Find where the given text appears and provide that cell's center as [x, y] coordinate. 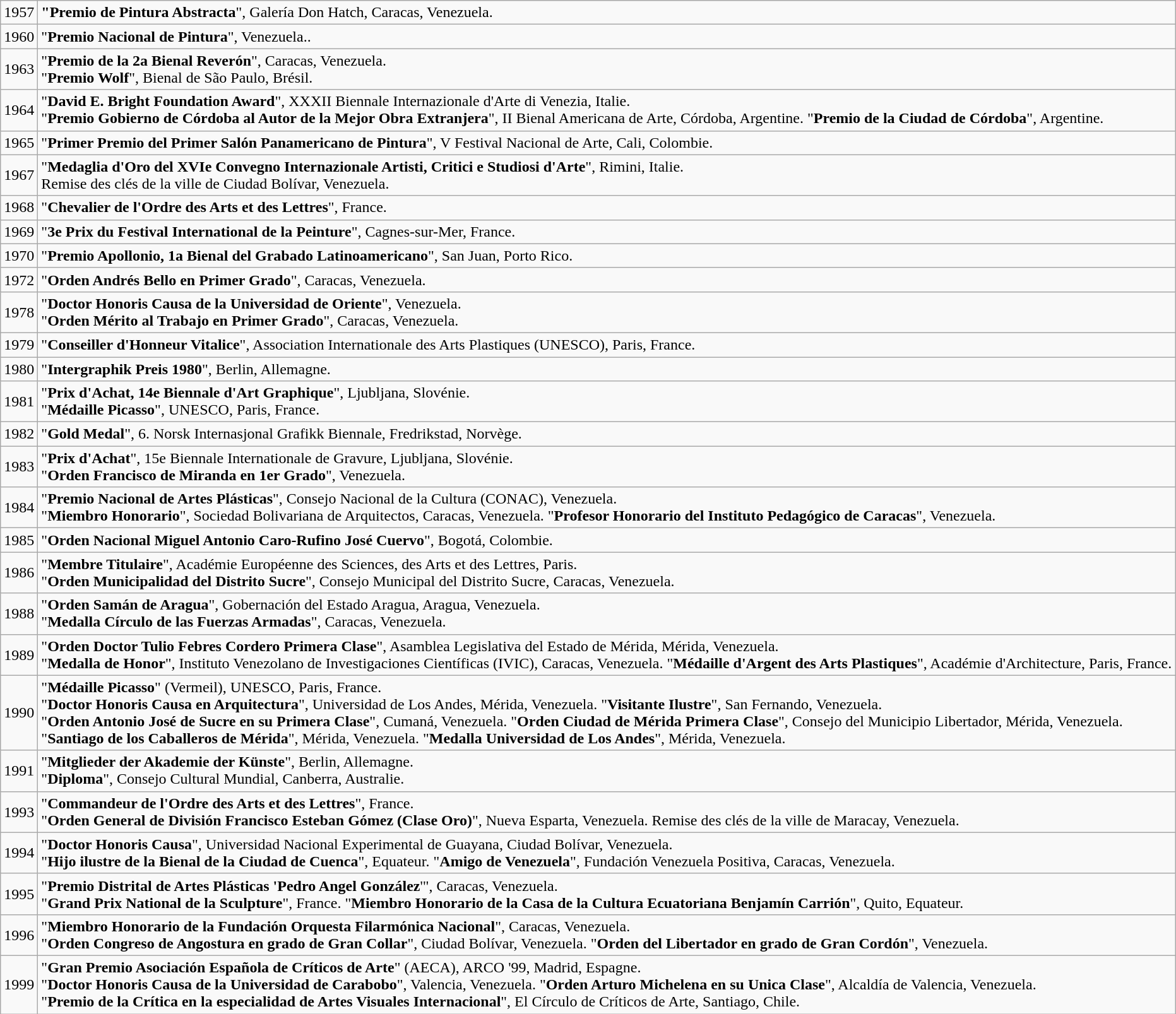
"Chevalier de l'Ordre des Arts et des Lettres", France. [607, 208]
1993 [19, 811]
1982 [19, 434]
"Prix d'Achat, 14e Biennale d'Art Graphique", Ljubljana, Slovénie."Médaille Picasso", UNESCO, Paris, France. [607, 401]
"Intergraphik Preis 1980", Berlin, Allemagne. [607, 369]
1965 [19, 143]
1964 [19, 110]
"Premio Nacional de Pintura", Venezuela.. [607, 37]
"Conseiller d'Honneur Vitalice", Association Internationale des Arts Plastiques (UNESCO), Paris, France. [607, 345]
"Doctor Honoris Causa de la Universidad de Oriente", Venezuela."Orden Mérito al Trabajo en Primer Grado", Caracas, Venezuela. [607, 312]
1972 [19, 280]
"Orden Andrés Bello en Primer Grado", Caracas, Venezuela. [607, 280]
1985 [19, 540]
1994 [19, 853]
"Primer Premio del Primer Salón Panamericano de Pintura", V Festival Nacional de Arte, Cali, Colombie. [607, 143]
1980 [19, 369]
1996 [19, 935]
"Prix d'Achat", 15e Biennale Internationale de Gravure, Ljubljana, Slovénie."Orden Francisco de Miranda en 1er Grado", Venezuela. [607, 467]
1957 [19, 13]
1995 [19, 893]
1978 [19, 312]
1991 [19, 771]
"Gold Medal", 6. Norsk Internasjonal Grafikk Biennale, Fredrikstad, Norvège. [607, 434]
1960 [19, 37]
1988 [19, 613]
1986 [19, 573]
1979 [19, 345]
1963 [19, 69]
"Orden Nacional Miguel Antonio Caro-Rufino José Cuervo", Bogotá, Colombie. [607, 540]
1981 [19, 401]
1984 [19, 507]
1983 [19, 467]
"Premio de Pintura Abstracta", Galería Don Hatch, Caracas, Venezuela. [607, 13]
1969 [19, 232]
1989 [19, 655]
"Premio de la 2a Bienal Reverón", Caracas, Venezuela."Premio Wolf", Bienal de São Paulo, Brésil. [607, 69]
"Orden Samán de Aragua", Gobernación del Estado Aragua, Aragua, Venezuela."Medalla Círculo de las Fuerzas Armadas", Caracas, Venezuela. [607, 613]
"3e Prix du Festival International de la Peinture", Cagnes-sur-Mer, France. [607, 232]
1970 [19, 256]
"Mitglieder der Akademie der Künste", Berlin, Allemagne."Diploma", Consejo Cultural Mundial, Canberra, Australie. [607, 771]
"Premio Apollonio, 1a Bienal del Grabado Latinoamericano", San Juan, Porto Rico. [607, 256]
1967 [19, 175]
1999 [19, 984]
1990 [19, 713]
1968 [19, 208]
